For the text-containing cell, return its midpoint in [x, y] coordinate format. 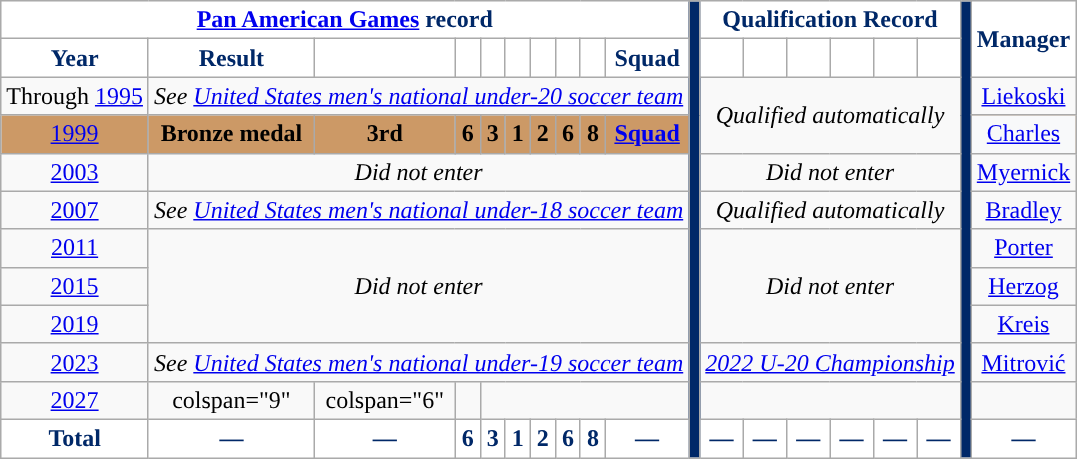
2022 U-20 Championship [830, 362]
2027 [75, 400]
Qualification Record [830, 20]
Porter [1023, 248]
Total [75, 438]
2019 [75, 324]
Myernick [1023, 172]
See United States men's national under-19 soccer team [418, 362]
Pan American Games record [345, 20]
1999 [75, 134]
2003 [75, 172]
Through 1995 [75, 96]
2007 [75, 210]
Result [231, 58]
Year [75, 58]
Manager [1023, 39]
Herzog [1023, 286]
Charles [1023, 134]
Mitrović [1023, 362]
Bradley [1023, 210]
Bronze medal [231, 134]
3rd [384, 134]
2023 [75, 362]
Liekoski [1023, 96]
2011 [75, 248]
See United States men's national under-18 soccer team [418, 210]
2015 [75, 286]
See United States men's national under-20 soccer team [418, 96]
Kreis [1023, 324]
colspan="6" [384, 400]
colspan="9" [231, 400]
